Extract the (X, Y) coordinate from the center of the cell holding the provided text.  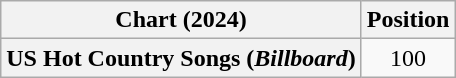
100 (408, 58)
Position (408, 20)
Chart (2024) (181, 20)
US Hot Country Songs (Billboard) (181, 58)
